Capture the cell that displays the provided text and extract its (X, Y) central coordinate. 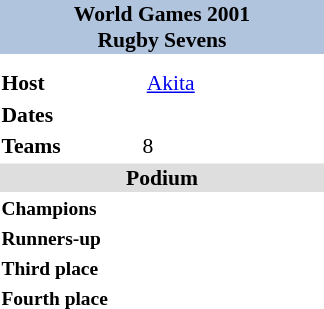
Podium (162, 178)
Third place (69, 268)
Akita (232, 83)
Host (69, 83)
Teams (69, 146)
Runners-up (69, 238)
World Games 2001Rugby Sevens (162, 27)
Champions (69, 208)
8 (232, 146)
Dates (69, 114)
